Return the [X, Y] coordinate for the center point of the cell that contains the specified text.  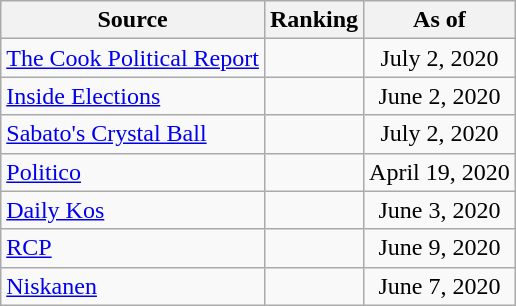
RCP [133, 248]
June 3, 2020 [440, 210]
Source [133, 20]
Niskanen [133, 286]
Inside Elections [133, 96]
Ranking [314, 20]
Daily Kos [133, 210]
Politico [133, 172]
June 2, 2020 [440, 96]
The Cook Political Report [133, 58]
Sabato's Crystal Ball [133, 134]
As of [440, 20]
June 9, 2020 [440, 248]
June 7, 2020 [440, 286]
April 19, 2020 [440, 172]
